Locate the cell with the specified text and output its [X, Y] center coordinate. 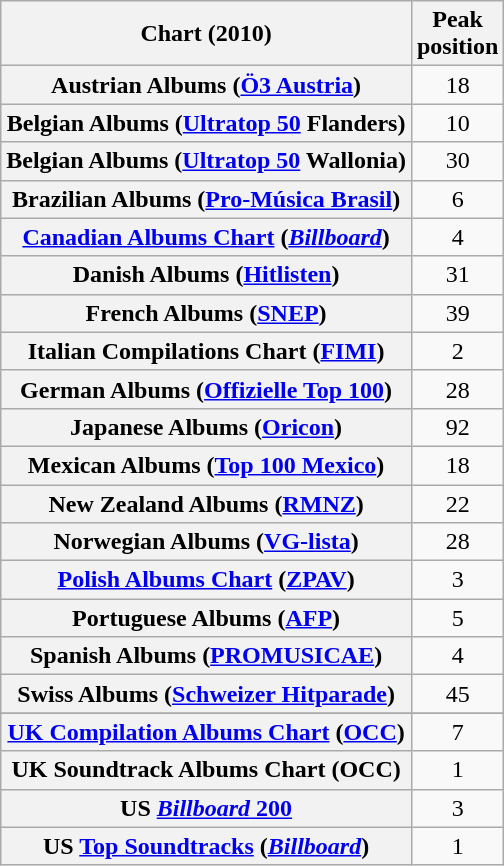
UK Compilation Albums Chart (OCC) [206, 732]
7 [457, 732]
5 [457, 618]
New Zealand Albums (RMNZ) [206, 503]
31 [457, 275]
German Albums (Offizielle Top 100) [206, 389]
Swiss Albums (Schweizer Hitparade) [206, 694]
30 [457, 161]
Peakposition [457, 34]
6 [457, 199]
Japanese Albums (Oricon) [206, 427]
Brazilian Albums (Pro-Música Brasil) [206, 199]
Danish Albums (Hitlisten) [206, 275]
UK Soundtrack Albums Chart (OCC) [206, 770]
Italian Compilations Chart (FIMI) [206, 351]
Belgian Albums (Ultratop 50 Flanders) [206, 123]
Austrian Albums (Ö3 Austria) [206, 85]
Portuguese Albums (AFP) [206, 618]
92 [457, 427]
Belgian Albums (Ultratop 50 Wallonia) [206, 161]
22 [457, 503]
Canadian Albums Chart (Billboard) [206, 237]
Norwegian Albums (VG-lista) [206, 542]
45 [457, 694]
French Albums (SNEP) [206, 313]
Chart (2010) [206, 34]
10 [457, 123]
Mexican Albums (Top 100 Mexico) [206, 465]
39 [457, 313]
Spanish Albums (PROMUSICAE) [206, 656]
Polish Albums Chart (ZPAV) [206, 580]
US Billboard 200 [206, 808]
2 [457, 351]
US Top Soundtracks (Billboard) [206, 846]
